From the cell containing the given text, extract its center point as [x, y] coordinate. 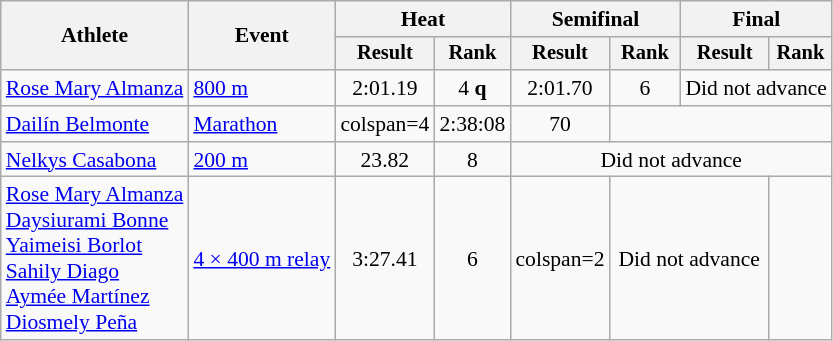
70 [560, 124]
4 × 400 m relay [262, 258]
4 q [472, 88]
Dailín Belmonte [95, 124]
Event [262, 36]
Athlete [95, 36]
Rose Mary Almanza [95, 88]
23.82 [384, 160]
8 [472, 160]
colspan=2 [560, 258]
Heat [422, 19]
Final [756, 19]
colspan=4 [384, 124]
800 m [262, 88]
2:38:08 [472, 124]
200 m [262, 160]
Semifinal [595, 19]
3:27.41 [384, 258]
2:01.70 [560, 88]
Rose Mary AlmanzaDaysiurami BonneYaimeisi BorlotSahily DiagoAymée MartínezDiosmely Peña [95, 258]
2:01.19 [384, 88]
Nelkys Casabona [95, 160]
Marathon [262, 124]
